For the text-containing cell, return its midpoint in [X, Y] coordinate format. 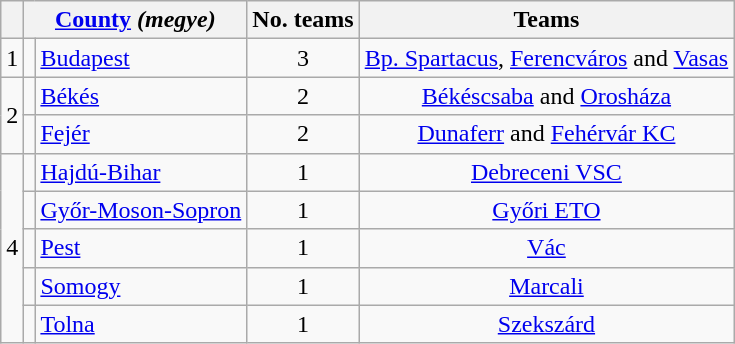
County (megye) [136, 20]
3 [303, 58]
Fejér [141, 134]
Marcali [546, 286]
Békés [141, 96]
Bp. Spartacus, Ferencváros and Vasas [546, 58]
Szekszárd [546, 324]
Budapest [141, 58]
Békéscsaba and Orosháza [546, 96]
Somogy [141, 286]
Győr-Moson-Sopron [141, 210]
Vác [546, 248]
Tolna [141, 324]
Teams [546, 20]
Pest [141, 248]
Debreceni VSC [546, 172]
No. teams [303, 20]
Győri ETO [546, 210]
Dunaferr and Fehérvár KC [546, 134]
4 [12, 248]
Hajdú-Bihar [141, 172]
